Detect which cell encompasses the target text, then output its (X, Y) center coordinate. 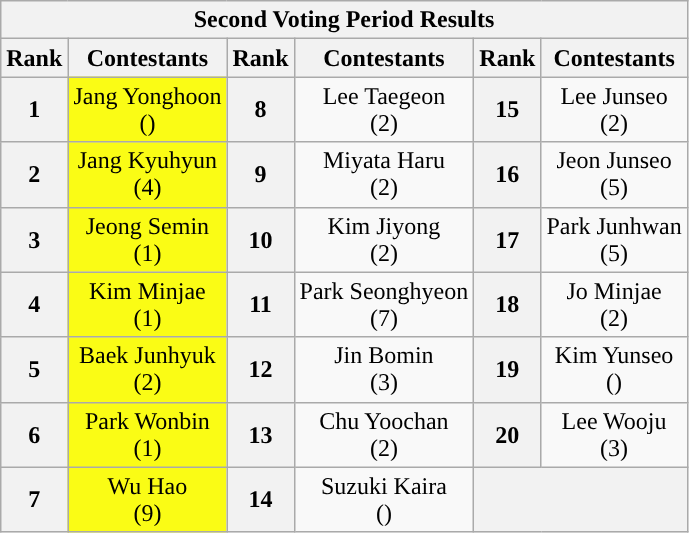
17 (508, 240)
Jang Kyuhyun(4) (148, 174)
Kim Jiyong(2) (384, 240)
Lee Wooju(3) (614, 434)
Baek Junhyuk(2) (148, 370)
Jo Minjae(2) (614, 304)
10 (260, 240)
8 (260, 110)
6 (34, 434)
Chu Yoochan(2) (384, 434)
Park Seonghyeon(7) (384, 304)
Park Junhwan(5) (614, 240)
13 (260, 434)
9 (260, 174)
Miyata Haru(2) (384, 174)
Jeong Semin(1) (148, 240)
Second Voting Period Results (344, 20)
7 (34, 500)
Lee Taegeon(2) (384, 110)
Jang Yonghoon() (148, 110)
14 (260, 500)
19 (508, 370)
Park Wonbin(1) (148, 434)
Lee Junseo(2) (614, 110)
5 (34, 370)
3 (34, 240)
Jin Bomin(3) (384, 370)
16 (508, 174)
Jeon Junseo(5) (614, 174)
4 (34, 304)
Wu Hao(9) (148, 500)
11 (260, 304)
15 (508, 110)
Kim Yunseo() (614, 370)
18 (508, 304)
2 (34, 174)
Suzuki Kaira() (384, 500)
12 (260, 370)
1 (34, 110)
Kim Minjae(1) (148, 304)
20 (508, 434)
